Return (X, Y) of the center of cell containing provided text 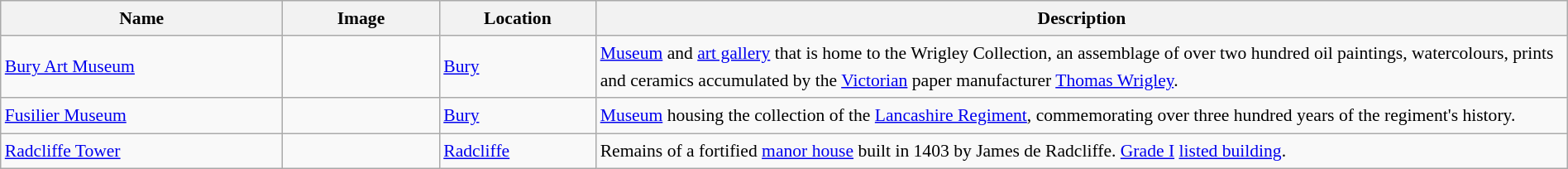
Fusilier Museum (142, 116)
Image (361, 18)
Radcliffe Tower (142, 151)
Description (1082, 18)
Radcliffe (518, 151)
Name (142, 18)
Location (518, 18)
Museum housing the collection of the Lancashire Regiment, commemorating over three hundred years of the regiment's history. (1082, 116)
Bury Art Museum (142, 68)
Remains of a fortified manor house built in 1403 by James de Radcliffe. Grade I listed building. (1082, 151)
